For the text-containing cell, return its midpoint in (X, Y) coordinate format. 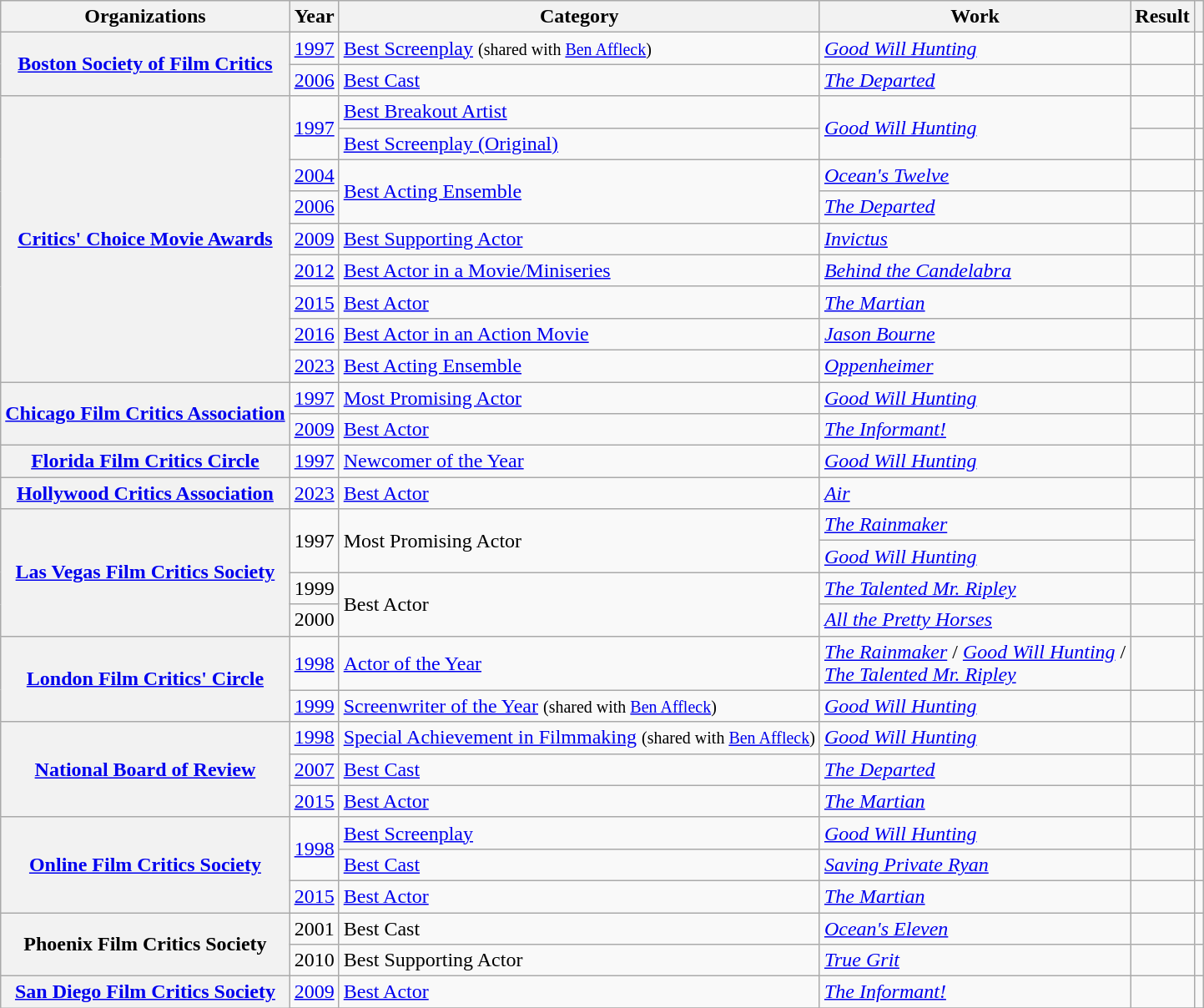
Best Breakout Artist (579, 112)
2012 (314, 270)
The Rainmaker / Good Will Hunting / The Talented Mr. Ripley (975, 663)
Work (975, 17)
Best Screenplay (579, 833)
Las Vegas Film Critics Society (145, 572)
Chicago Film Critics Association (145, 414)
Best Actor in an Action Movie (579, 334)
Saving Private Ryan (975, 864)
Screenwriter of the Year (shared with Ben Affleck) (579, 706)
Oppenheimer (975, 365)
Newcomer of the Year (579, 461)
True Grit (975, 960)
Behind the Candelabra (975, 270)
Boston Society of Film Critics (145, 64)
Hollywood Critics Association (145, 493)
2001 (314, 929)
All the Pretty Horses (975, 620)
Air (975, 493)
The Rainmaker (975, 525)
San Diego Film Critics Society (145, 992)
London Film Critics' Circle (145, 679)
Year (314, 17)
Best Screenplay (shared with Ben Affleck) (579, 48)
Category (579, 17)
The Talented Mr. Ripley (975, 588)
Ocean's Twelve (975, 175)
Florida Film Critics Circle (145, 461)
Special Achievement in Filmmaking (shared with Ben Affleck) (579, 738)
Jason Bourne (975, 334)
2010 (314, 960)
Invictus (975, 239)
Actor of the Year (579, 663)
2004 (314, 175)
Best Screenplay (Original) (579, 144)
Phoenix Film Critics Society (145, 945)
2007 (314, 769)
2016 (314, 334)
2000 (314, 620)
National Board of Review (145, 769)
Online Film Critics Society (145, 864)
Ocean's Eleven (975, 929)
Best Actor in a Movie/Miniseries (579, 270)
Critics' Choice Movie Awards (145, 239)
Result (1162, 17)
Organizations (145, 17)
